Provide the (X, Y) coordinate of the cell's center where the given text is located.  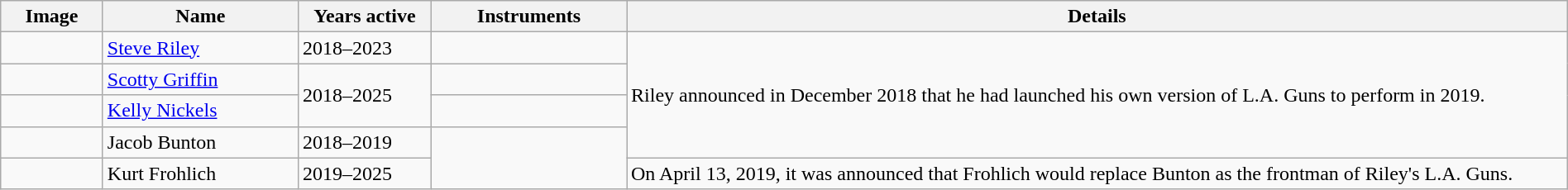
Name (200, 17)
Kelly Nickels (200, 111)
2018–2025 (364, 95)
Instruments (528, 17)
2019–2025 (364, 173)
Image (52, 17)
Years active (364, 17)
2018–2019 (364, 142)
Steve Riley (200, 48)
2018–2023 (364, 48)
Riley announced in December 2018 that he had launched his own version of L.A. Guns to perform in 2019. (1097, 95)
On April 13, 2019, it was announced that Frohlich would replace Bunton as the frontman of Riley's L.A. Guns. (1097, 173)
Kurt Frohlich (200, 173)
Details (1097, 17)
Scotty Griffin (200, 79)
Jacob Bunton (200, 142)
